Identify which cell holds the provided text, then report its [X, Y] central coordinate. 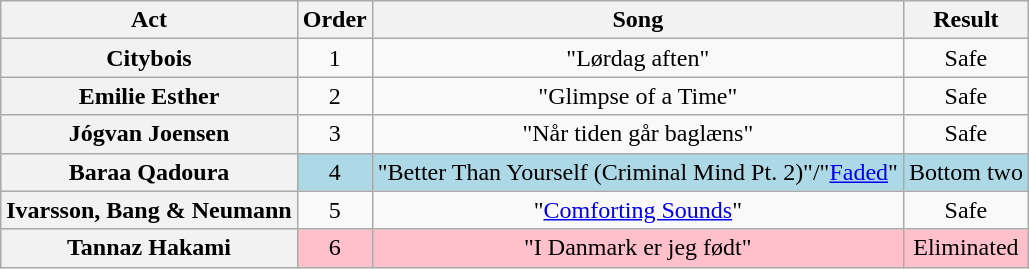
2 [334, 96]
"Når tiden går baglæns" [638, 134]
"I Danmark er jeg født" [638, 248]
1 [334, 58]
Bottom two [966, 172]
"Glimpse of a Time" [638, 96]
3 [334, 134]
Jógvan Joensen [149, 134]
"Better Than Yourself (Criminal Mind Pt. 2)"/"Faded" [638, 172]
6 [334, 248]
4 [334, 172]
Ivarsson, Bang & Neumann [149, 210]
"Lørdag aften" [638, 58]
Order [334, 20]
Emilie Esther [149, 96]
Result [966, 20]
5 [334, 210]
Tannaz Hakami [149, 248]
"Comforting Sounds" [638, 210]
Citybois [149, 58]
Act [149, 20]
Song [638, 20]
Eliminated [966, 248]
Baraa Qadoura [149, 172]
